Pinpoint the cell where the given text exists, returning its [x, y] midpoint coordinate. 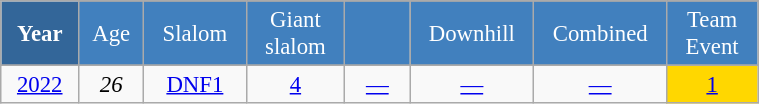
DNF1 [195, 85]
1 [712, 85]
4 [296, 85]
Year [40, 34]
26 [112, 85]
Giantslalom [296, 34]
Team Event [712, 34]
Downhill [472, 34]
2022 [40, 85]
Age [112, 34]
Combined [600, 34]
Slalom [195, 34]
